Identify which cell holds the provided text, then report its [X, Y] central coordinate. 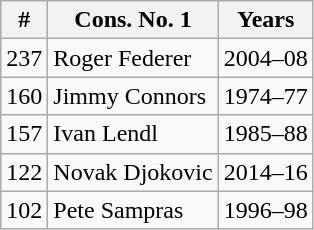
157 [24, 134]
237 [24, 58]
Years [266, 20]
# [24, 20]
Novak Djokovic [133, 172]
160 [24, 96]
102 [24, 210]
1996–98 [266, 210]
1974–77 [266, 96]
Jimmy Connors [133, 96]
Cons. No. 1 [133, 20]
2014–16 [266, 172]
122 [24, 172]
Ivan Lendl [133, 134]
2004–08 [266, 58]
1985–88 [266, 134]
Pete Sampras [133, 210]
Roger Federer [133, 58]
